Capture the cell that displays the provided text and extract its [x, y] central coordinate. 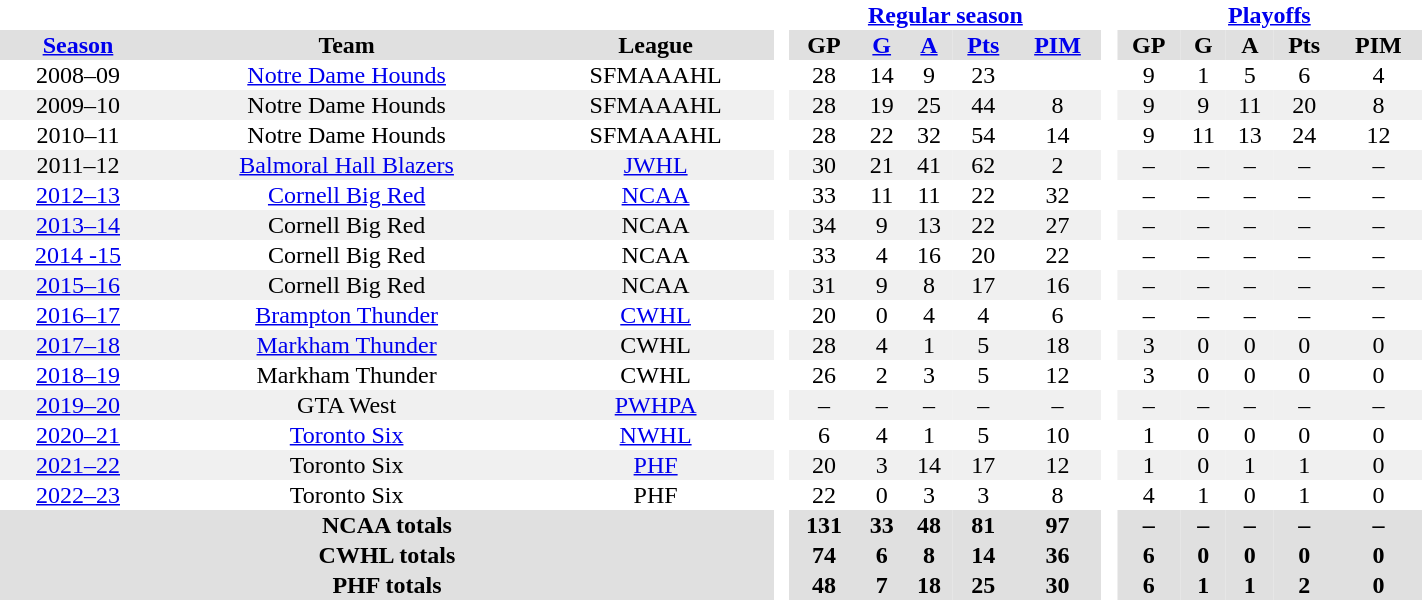
PWHPA [656, 405]
2015–16 [78, 285]
Season [78, 45]
2016–17 [78, 315]
Regular season [946, 15]
2012–13 [78, 195]
54 [984, 135]
Playoffs [1270, 15]
Brampton Thunder [346, 315]
2018–19 [78, 375]
2020–21 [78, 435]
2014 -15 [78, 255]
34 [824, 225]
Balmoral Hall Blazers [346, 165]
62 [984, 165]
2010–11 [78, 135]
19 [882, 105]
44 [984, 105]
2022–23 [78, 495]
74 [824, 555]
PHF totals [387, 585]
NCAA totals [387, 525]
GTA West [346, 405]
CWHL totals [387, 555]
2021–22 [78, 465]
97 [1058, 525]
31 [824, 285]
NWHL [656, 435]
2019–20 [78, 405]
Team [346, 45]
2011–12 [78, 165]
36 [1058, 555]
2017–18 [78, 345]
10 [1058, 435]
41 [928, 165]
24 [1304, 135]
23 [984, 75]
2013–14 [78, 225]
21 [882, 165]
26 [824, 375]
League [656, 45]
131 [824, 525]
2009–10 [78, 105]
7 [882, 585]
27 [1058, 225]
2008–09 [78, 75]
JWHL [656, 165]
81 [984, 525]
